For the text-containing cell, return its midpoint in [X, Y] coordinate format. 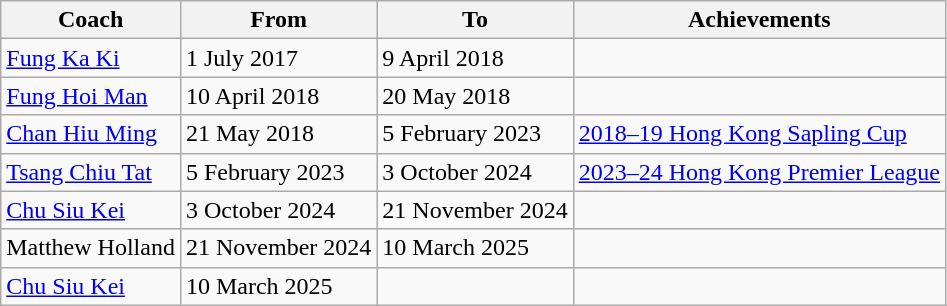
Chan Hiu Ming [91, 134]
10 April 2018 [278, 96]
Matthew Holland [91, 248]
9 April 2018 [475, 58]
To [475, 20]
2018–19 Hong Kong Sapling Cup [759, 134]
Tsang Chiu Tat [91, 172]
1 July 2017 [278, 58]
Fung Hoi Man [91, 96]
Achievements [759, 20]
2023–24 Hong Kong Premier League [759, 172]
20 May 2018 [475, 96]
21 May 2018 [278, 134]
From [278, 20]
Coach [91, 20]
Fung Ka Ki [91, 58]
